For the text-containing cell, return its midpoint in (x, y) coordinate format. 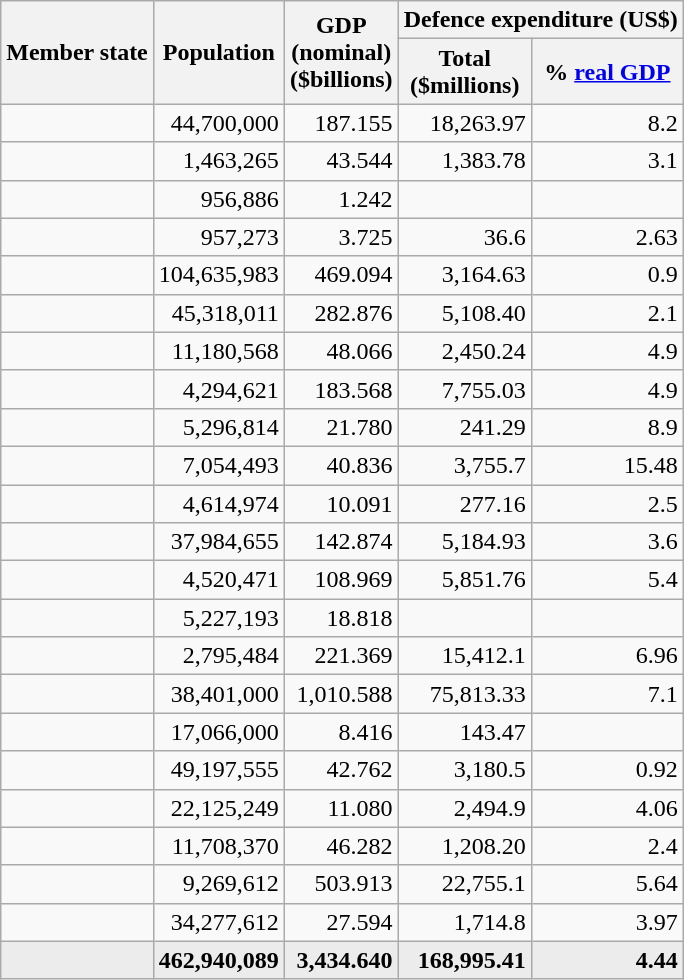
4,520,471 (218, 580)
8.416 (341, 732)
10.091 (341, 503)
46.282 (341, 846)
7,054,493 (218, 465)
1,208.20 (464, 846)
469.094 (341, 275)
49,197,555 (218, 770)
5,108.40 (464, 313)
956,886 (218, 199)
8.9 (607, 427)
108.969 (341, 580)
Total($mil­lions) (464, 72)
277.16 (464, 503)
38,401,000 (218, 694)
11,180,568 (218, 351)
5,851.76 (464, 580)
5,184.93 (464, 542)
48.066 (341, 351)
15.48 (607, 465)
104,635,983 (218, 275)
45,318,011 (218, 313)
187.155 (341, 123)
1,463,265 (218, 161)
11.080 (341, 808)
4,294,621 (218, 389)
Member state (78, 52)
503.913 (341, 884)
143.47 (464, 732)
0.92 (607, 770)
34,277,612 (218, 922)
11,708,370 (218, 846)
Defence expenditure (US$) (540, 20)
5,227,193 (218, 618)
9,269,612 (218, 884)
2,450.24 (464, 351)
8.2 (607, 123)
3.97 (607, 922)
282.876 (341, 313)
168,995.41 (464, 960)
7.1 (607, 694)
5.64 (607, 884)
3,180.5 (464, 770)
221.369 (341, 656)
7,755.03 (464, 389)
462,940,089 (218, 960)
3,164.63 (464, 275)
957,273 (218, 237)
1,383.78 (464, 161)
1,010.588 (341, 694)
0.9 (607, 275)
44,700,000 (218, 123)
2.1 (607, 313)
4.06 (607, 808)
17,066,000 (218, 732)
% real GDP (607, 72)
42.762 (341, 770)
40.836 (341, 465)
2.4 (607, 846)
22,125,249 (218, 808)
6.96 (607, 656)
18,263.97 (464, 123)
241.29 (464, 427)
GDP(nomi­nal)($billions) (341, 52)
2,494.9 (464, 808)
75,813.33 (464, 694)
183.568 (341, 389)
1,714.8 (464, 922)
3.725 (341, 237)
3,434.640 (341, 960)
27.594 (341, 922)
22,755.1 (464, 884)
4,614,974 (218, 503)
15,412.1 (464, 656)
5.4 (607, 580)
2.5 (607, 503)
36.6 (464, 237)
37,984,655 (218, 542)
4.44 (607, 960)
2,795,484 (218, 656)
3.6 (607, 542)
1.242 (341, 199)
21.780 (341, 427)
5,296,814 (218, 427)
18.818 (341, 618)
3.1 (607, 161)
3,755.7 (464, 465)
2.63 (607, 237)
142.874 (341, 542)
43.544 (341, 161)
Popu­lation (218, 52)
